Find where the given text appears and provide that cell's center as [x, y] coordinate. 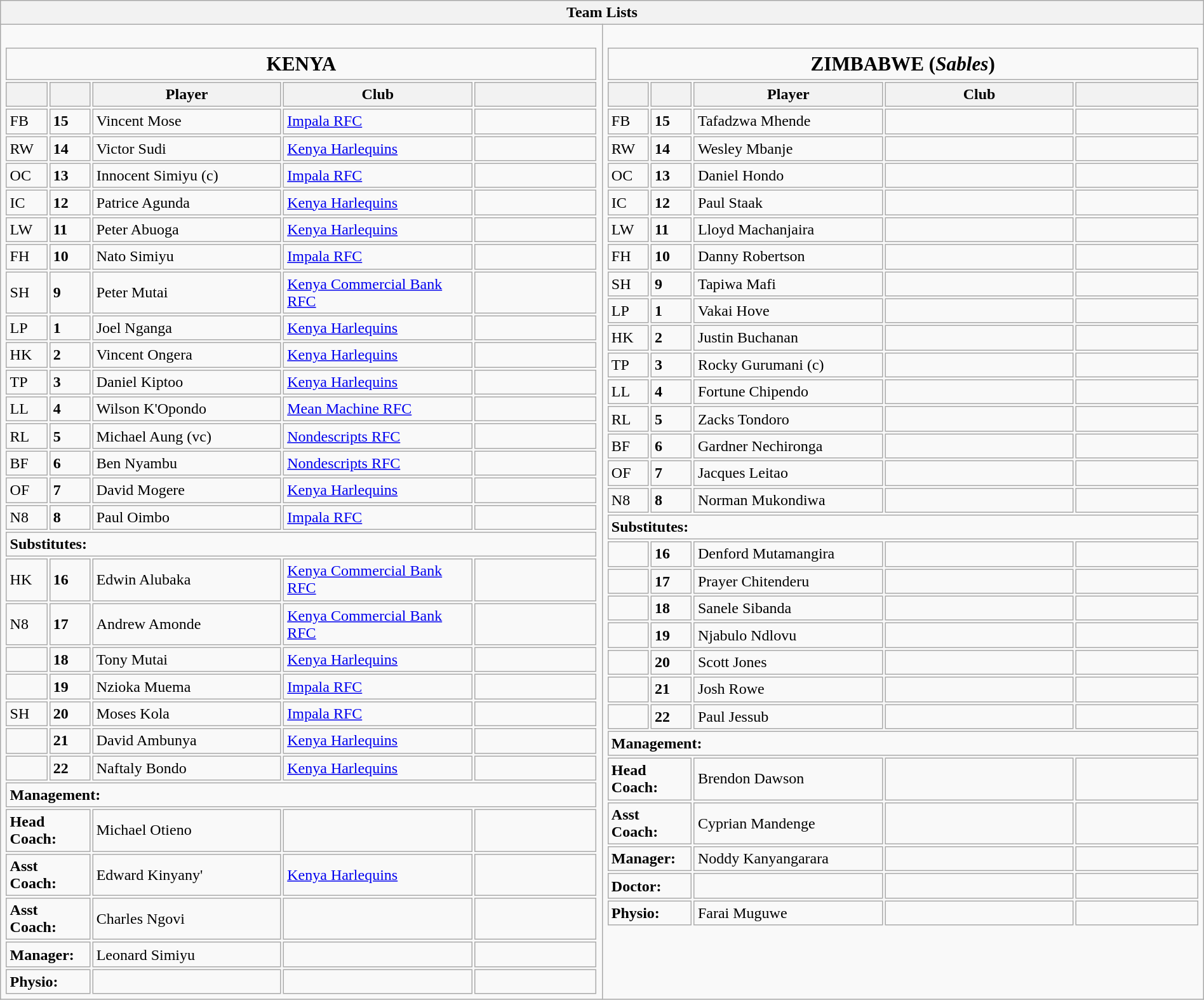
Nato Simiyu [187, 257]
Peter Abuoga [187, 230]
Leonard Simiyu [187, 955]
Andrew Amonde [187, 624]
Jacques Leitao [789, 473]
Tafadzwa Mhende [789, 121]
Norman Mukondiwa [789, 500]
ZIMBABWE (Sables) [903, 64]
Rocky Gurumani (c) [789, 365]
Sanele Sibanda [789, 609]
Noddy Kanyangarara [789, 859]
Daniel Kiptoo [187, 382]
Charles Ngovi [187, 919]
Lloyd Machanjaira [789, 230]
Naftaly Bondo [187, 768]
Justin Buchanan [789, 338]
Vincent Ongera [187, 355]
Cyprian Mandenge [789, 823]
Wesley Mbanje [789, 149]
Zacks Tondoro [789, 419]
Farai Muguwe [789, 913]
Fortune Chipendo [789, 392]
Tony Mutai [187, 659]
Edward Kinyany' [187, 874]
Michael Otieno [187, 831]
Paul Staak [789, 203]
Tapiwa Mafi [789, 284]
Gardner Nechironga [789, 446]
David Mogere [187, 490]
Daniel Hondo [789, 175]
Michael Aung (vc) [187, 436]
Edwin Alubaka [187, 579]
Doctor: [650, 886]
Patrice Agunda [187, 203]
Mean Machine RFC [378, 409]
Scott Jones [789, 663]
KENYA [301, 64]
Joel Nganga [187, 328]
Innocent Simiyu (c) [187, 175]
Vincent Mose [187, 121]
Josh Rowe [789, 689]
Denford Mutamangira [789, 554]
Danny Robertson [789, 257]
Ben Nyambu [187, 463]
Paul Jessub [789, 717]
Nzioka Muema [187, 687]
Peter Mutai [187, 292]
David Ambunya [187, 741]
Wilson K'Opondo [187, 409]
Paul Oimbo [187, 517]
Moses Kola [187, 714]
Prayer Chitenderu [789, 581]
Victor Sudi [187, 149]
Team Lists [602, 13]
Njabulo Ndlovu [789, 635]
Vakai Hove [789, 311]
Brendon Dawson [789, 779]
